Pinpoint the cell where the given text exists, returning its [x, y] midpoint coordinate. 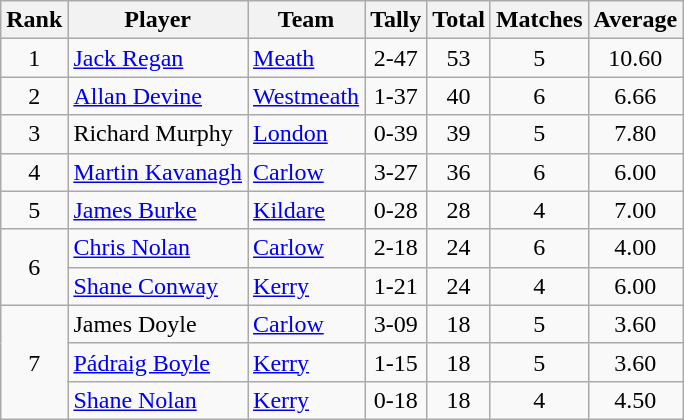
Chris Nolan [158, 248]
0-28 [396, 210]
4.00 [636, 248]
0-39 [396, 134]
Team [306, 20]
Average [636, 20]
2-18 [396, 248]
Matches [539, 20]
Martin Kavanagh [158, 172]
39 [459, 134]
James Doyle [158, 324]
Player [158, 20]
10.60 [636, 58]
Kildare [306, 210]
7 [34, 362]
Allan Devine [158, 96]
Tally [396, 20]
3-27 [396, 172]
3 [34, 134]
7.00 [636, 210]
6.66 [636, 96]
Shane Nolan [158, 400]
Jack Regan [158, 58]
53 [459, 58]
Total [459, 20]
28 [459, 210]
Rank [34, 20]
3-09 [396, 324]
James Burke [158, 210]
0-18 [396, 400]
1-21 [396, 286]
Meath [306, 58]
4.50 [636, 400]
2 [34, 96]
1-15 [396, 362]
Richard Murphy [158, 134]
London [306, 134]
Shane Conway [158, 286]
7.80 [636, 134]
40 [459, 96]
36 [459, 172]
1 [34, 58]
2-47 [396, 58]
1-37 [396, 96]
Westmeath [306, 96]
Pádraig Boyle [158, 362]
